Return (x, y) of the center of cell containing provided text 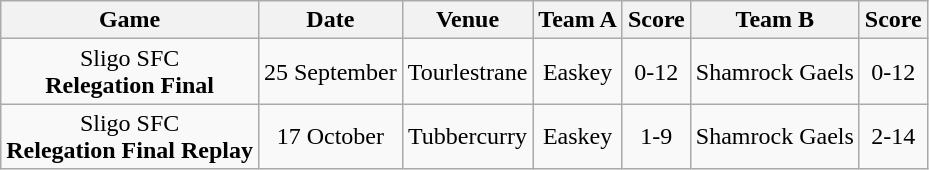
Sligo SFCRelegation Final Replay (130, 136)
1-9 (656, 136)
Sligo SFCRelegation Final (130, 72)
Tubbercurry (468, 136)
Date (330, 20)
25 September (330, 72)
2-14 (893, 136)
Tourlestrane (468, 72)
Team B (774, 20)
Game (130, 20)
17 October (330, 136)
Team A (578, 20)
Venue (468, 20)
